Return [x, y] of the center of cell containing provided text 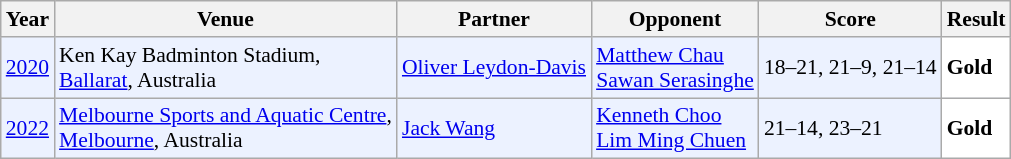
Jack Wang [494, 128]
Matthew Chau Sawan Serasinghe [675, 68]
Score [850, 19]
2020 [28, 68]
21–14, 23–21 [850, 128]
Kenneth Choo Lim Ming Chuen [675, 128]
Ken Kay Badminton Stadium,Ballarat, Australia [226, 68]
Oliver Leydon-Davis [494, 68]
Year [28, 19]
Result [976, 19]
2022 [28, 128]
Venue [226, 19]
Opponent [675, 19]
18–21, 21–9, 21–14 [850, 68]
Partner [494, 19]
Melbourne Sports and Aquatic Centre,Melbourne, Australia [226, 128]
